Determine the (X, Y) coordinate at the center of the cell enclosing the given text.  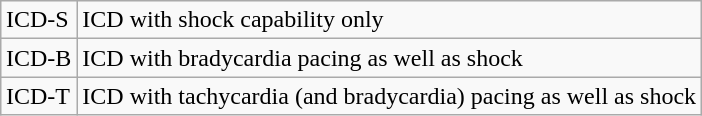
ICD with bradycardia pacing as well as shock (390, 58)
ICD with shock capability only (390, 20)
ICD-T (38, 96)
ICD with tachycardia (and bradycardia) pacing as well as shock (390, 96)
ICD-S (38, 20)
ICD-B (38, 58)
